Return the (x, y) coordinate for the center point of the cell that contains the specified text.  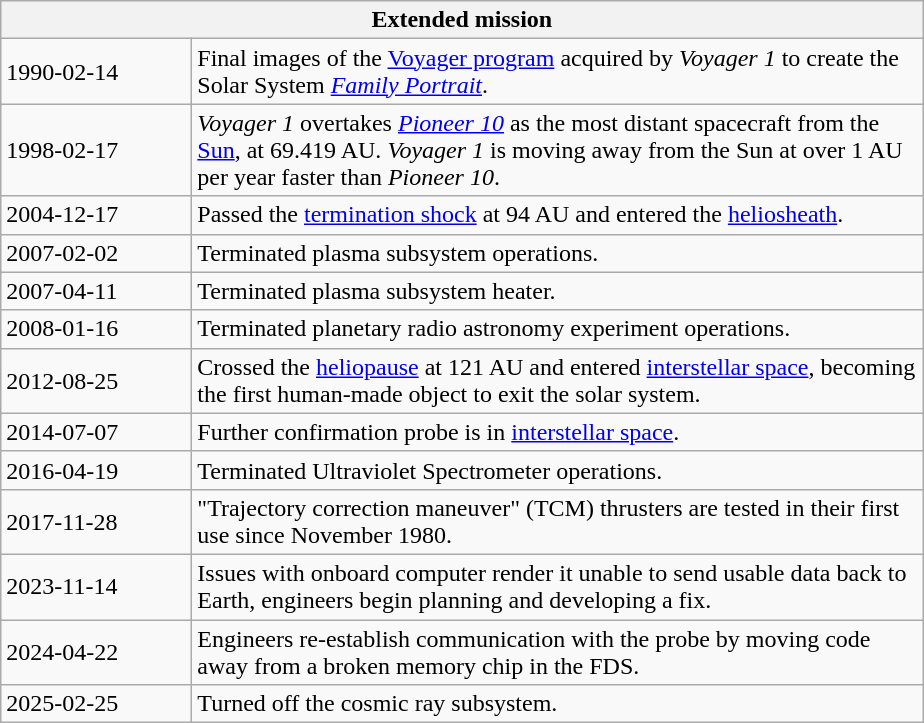
"Trajectory correction maneuver" (TCM) thrusters are tested in their first use since November 1980. (558, 522)
2023-11-14 (96, 586)
Turned off the cosmic ray subsystem. (558, 704)
2016-04-19 (96, 470)
Passed the termination shock at 94 AU and entered the heliosheath. (558, 215)
1998-02-17 (96, 150)
Crossed the heliopause at 121 AU and entered interstellar space, becoming the first human-made object to exit the solar system. (558, 380)
1990-02-14 (96, 72)
2007-02-02 (96, 253)
Terminated Ultraviolet Spectrometer operations. (558, 470)
2007-04-11 (96, 291)
2024-04-22 (96, 652)
2012-08-25 (96, 380)
2017-11-28 (96, 522)
Further confirmation probe is in interstellar space. (558, 432)
Extended mission (462, 20)
Engineers re-establish communication with the probe by moving code away from a broken memory chip in the FDS. (558, 652)
2004-12-17 (96, 215)
2025-02-25 (96, 704)
Final images of the Voyager program acquired by Voyager 1 to create the Solar System Family Portrait. (558, 72)
Terminated plasma subsystem heater. (558, 291)
Terminated plasma subsystem operations. (558, 253)
Terminated planetary radio astronomy experiment operations. (558, 329)
2008-01-16 (96, 329)
Issues with onboard computer render it unable to send usable data back to Earth, engineers begin planning and developing a fix. (558, 586)
2014-07-07 (96, 432)
